Capture the cell that displays the provided text and extract its (X, Y) central coordinate. 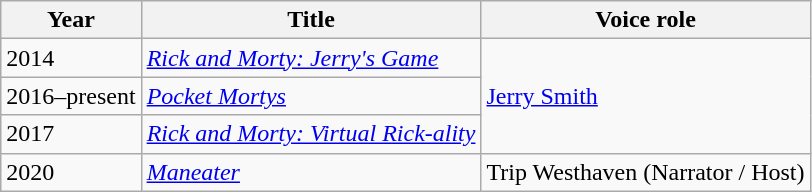
Year (71, 20)
Trip Westhaven (Narrator / Host) (646, 172)
Rick and Morty: Virtual Rick-ality (311, 134)
2016–present (71, 96)
Pocket Mortys (311, 96)
Voice role (646, 20)
Rick and Morty: Jerry's Game (311, 58)
2017 (71, 134)
Maneater (311, 172)
2014 (71, 58)
Title (311, 20)
2020 (71, 172)
Jerry Smith (646, 96)
